Find where the given text appears and provide that cell's center as (X, Y) coordinate. 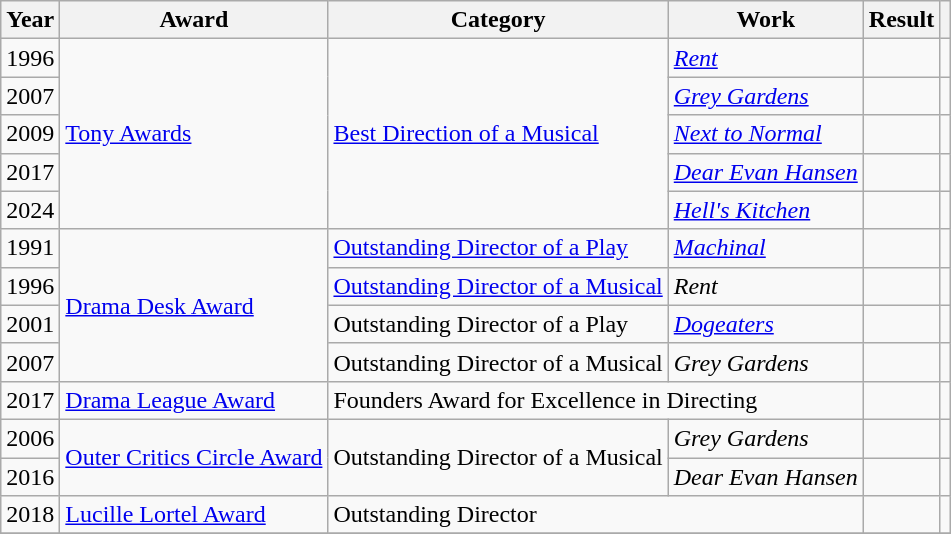
Hell's Kitchen (766, 210)
Best Direction of a Musical (498, 134)
Year (30, 20)
Lucille Lortel Award (194, 515)
Drama League Award (194, 400)
2018 (30, 515)
Award (194, 20)
2001 (30, 324)
Drama Desk Award (194, 305)
2024 (30, 210)
Next to Normal (766, 134)
2016 (30, 477)
Outstanding Director (596, 515)
Outer Critics Circle Award (194, 457)
1991 (30, 248)
Founders Award for Excellence in Directing (596, 400)
Category (498, 20)
Dogeaters (766, 324)
Machinal (766, 248)
2009 (30, 134)
Result (901, 20)
Tony Awards (194, 134)
Work (766, 20)
2006 (30, 438)
